For the text-containing cell, return its midpoint in [X, Y] coordinate format. 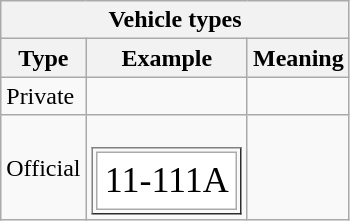
Type [44, 58]
Example [166, 58]
Vehicle types [175, 20]
Meaning [298, 58]
Official [44, 168]
Private [44, 96]
